From the cell containing the given text, extract its center point as (x, y) coordinate. 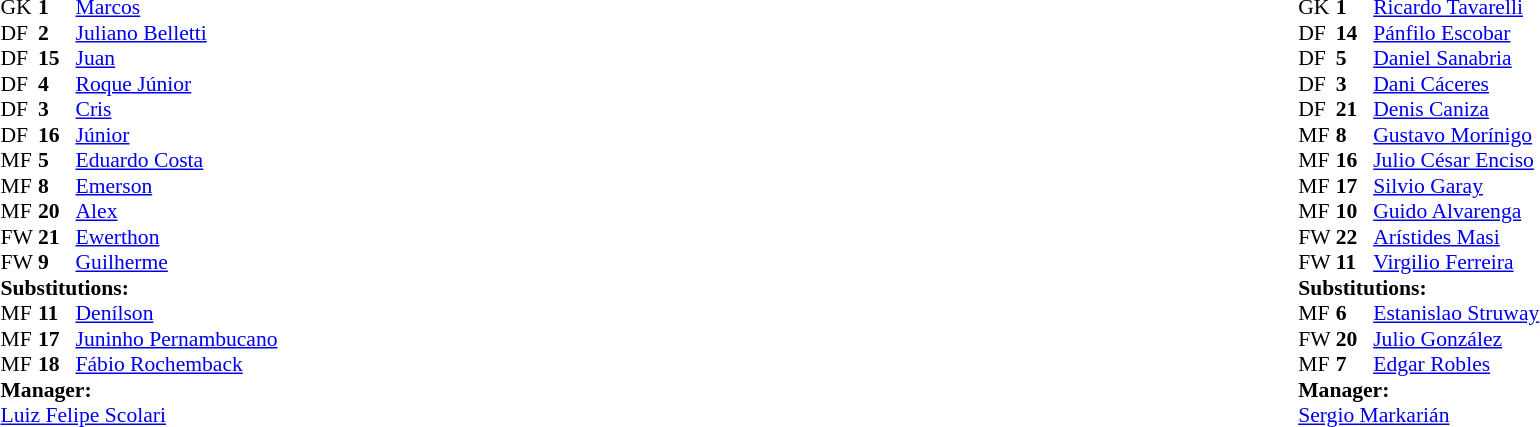
9 (57, 263)
18 (57, 365)
Pánfilo Escobar (1456, 33)
2 (57, 33)
15 (57, 59)
Cris (177, 109)
Dani Cáceres (1456, 84)
10 (1355, 211)
Arístides Masi (1456, 237)
Fábio Rochemback (177, 365)
22 (1355, 237)
Guilherme (177, 263)
7 (1355, 365)
4 (57, 84)
Daniel Sanabria (1456, 59)
Gustavo Morínigo (1456, 135)
Ewerthon (177, 237)
Julio César Enciso (1456, 161)
Roque Júnior (177, 84)
14 (1355, 33)
Virgilio Ferreira (1456, 263)
Denis Caniza (1456, 109)
Guido Alvarenga (1456, 211)
Juan (177, 59)
Júnior (177, 135)
Alex (177, 211)
6 (1355, 313)
Edgar Robles (1456, 365)
Juninho Pernambucano (177, 339)
Emerson (177, 186)
Denílson (177, 313)
Juliano Belletti (177, 33)
Julio González (1456, 339)
Silvio Garay (1456, 186)
Eduardo Costa (177, 161)
Estanislao Struway (1456, 313)
